Return the (X, Y) coordinate for the center point of the cell that contains the specified text.  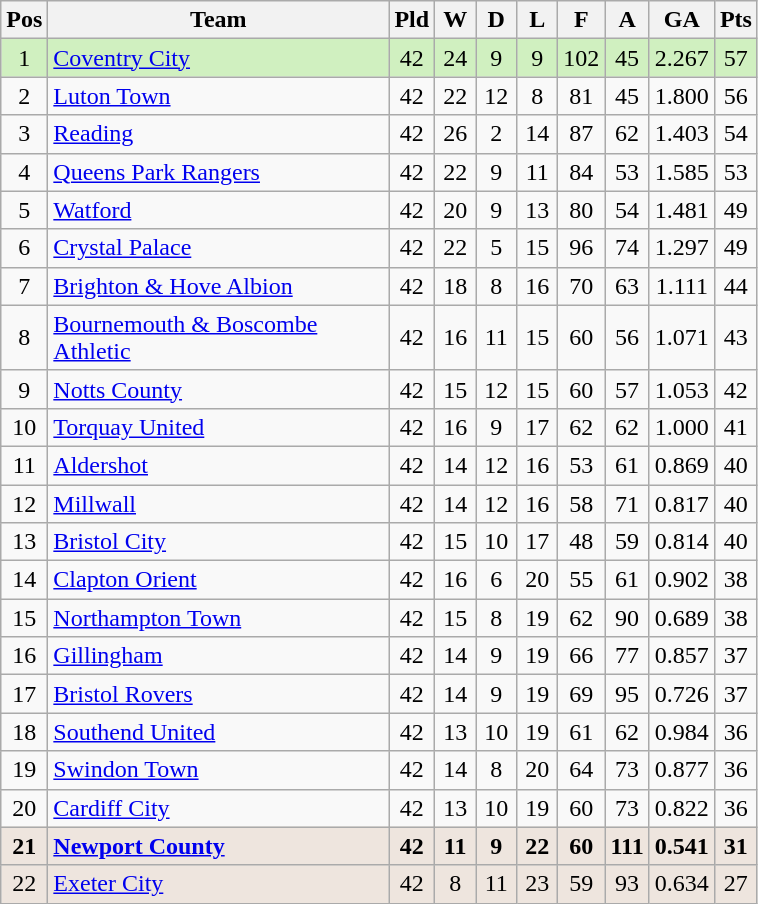
1.071 (682, 338)
Pld (412, 20)
1.000 (682, 427)
69 (582, 694)
27 (736, 884)
Millwall (218, 503)
0.689 (682, 618)
58 (582, 503)
26 (456, 134)
Exeter City (218, 884)
87 (582, 134)
102 (582, 58)
0.902 (682, 580)
1.111 (682, 286)
0.869 (682, 465)
Notts County (218, 389)
0.857 (682, 656)
74 (627, 248)
Clapton Orient (218, 580)
0.822 (682, 808)
Pos (24, 20)
Queens Park Rangers (218, 172)
Northampton Town (218, 618)
3 (24, 134)
7 (24, 286)
Brighton & Hove Albion (218, 286)
1.800 (682, 96)
2.267 (682, 58)
Reading (218, 134)
0.984 (682, 732)
Luton Town (218, 96)
24 (456, 58)
W (456, 20)
70 (582, 286)
84 (582, 172)
96 (582, 248)
90 (627, 618)
41 (736, 427)
Pts (736, 20)
1.297 (682, 248)
1.403 (682, 134)
Coventry City (218, 58)
Newport County (218, 846)
44 (736, 286)
64 (582, 770)
0.814 (682, 542)
0.877 (682, 770)
71 (627, 503)
93 (627, 884)
23 (538, 884)
GA (682, 20)
Watford (218, 210)
Team (218, 20)
Cardiff City (218, 808)
43 (736, 338)
4 (24, 172)
Swindon Town (218, 770)
63 (627, 286)
21 (24, 846)
0.726 (682, 694)
Bristol City (218, 542)
111 (627, 846)
Bournemouth & Boscombe Athletic (218, 338)
A (627, 20)
D (496, 20)
55 (582, 580)
31 (736, 846)
Bristol Rovers (218, 694)
F (582, 20)
Gillingham (218, 656)
0.541 (682, 846)
81 (582, 96)
0.634 (682, 884)
L (538, 20)
Torquay United (218, 427)
Crystal Palace (218, 248)
77 (627, 656)
95 (627, 694)
1 (24, 58)
1.481 (682, 210)
66 (582, 656)
Southend United (218, 732)
1.585 (682, 172)
48 (582, 542)
1.053 (682, 389)
80 (582, 210)
Aldershot (218, 465)
0.817 (682, 503)
